Identify which cell holds the provided text, then report its (X, Y) central coordinate. 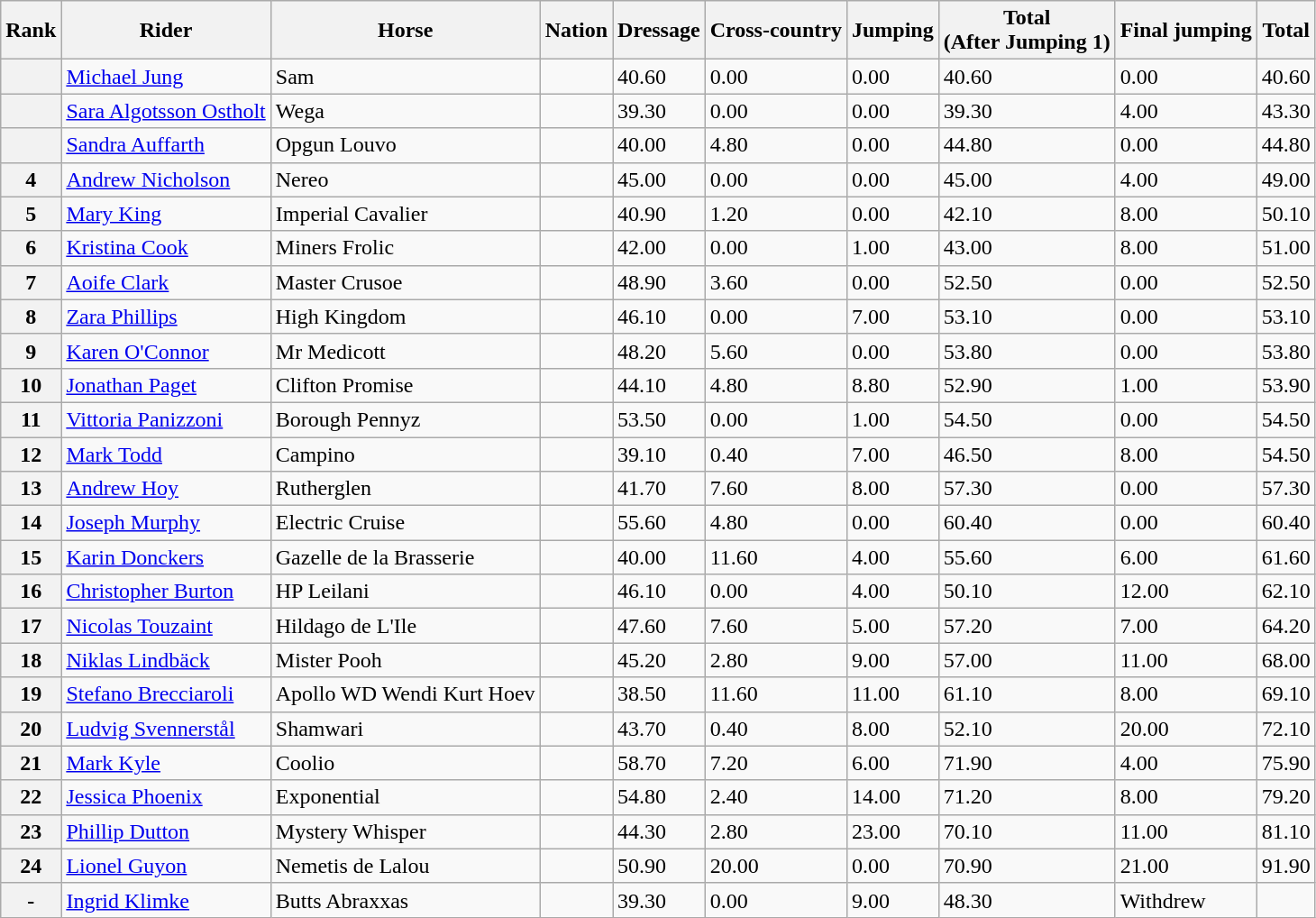
Master Crusoe (406, 282)
72.10 (1285, 729)
Ludvig Svennerstål (166, 729)
Apollo WD Wendi Kurt Hoev (406, 694)
Mark Todd (166, 454)
Joseph Murphy (166, 523)
61.60 (1285, 557)
Horse (406, 31)
62.10 (1285, 592)
Zara Phillips (166, 317)
Miners Frolic (406, 248)
3.60 (775, 282)
19 (31, 694)
5 (31, 214)
Mystery Whisper (406, 831)
64.20 (1285, 626)
Sandra Auffarth (166, 145)
Mark Kyle (166, 763)
70.90 (1027, 866)
2.40 (775, 797)
4 (31, 179)
71.20 (1027, 797)
Coolio (406, 763)
68.00 (1285, 660)
48.90 (660, 282)
38.50 (660, 694)
Opgun Louvo (406, 145)
12.00 (1186, 592)
44.10 (660, 385)
61.10 (1027, 694)
Rider (166, 31)
Total (After Jumping 1) (1027, 31)
21 (31, 763)
Andrew Hoy (166, 489)
49.00 (1285, 179)
HP Leilani (406, 592)
15 (31, 557)
Shamwari (406, 729)
Electric Cruise (406, 523)
Ingrid Klimke (166, 900)
Campino (406, 454)
Karen O'Connor (166, 351)
9 (31, 351)
Karin Donckers (166, 557)
47.60 (660, 626)
23 (31, 831)
22 (31, 797)
13 (31, 489)
23.00 (892, 831)
50.90 (660, 866)
11 (31, 419)
42.00 (660, 248)
High Kingdom (406, 317)
42.10 (1027, 214)
Christopher Burton (166, 592)
41.70 (660, 489)
Total (1285, 31)
Borough Pennyz (406, 419)
Mister Pooh (406, 660)
Lionel Guyon (166, 866)
71.90 (1027, 763)
Butts Abraxxas (406, 900)
Withdrew (1186, 900)
Exponential (406, 797)
5.60 (775, 351)
44.30 (660, 831)
Imperial Cavalier (406, 214)
39.10 (660, 454)
18 (31, 660)
57.20 (1027, 626)
46.50 (1027, 454)
8.80 (892, 385)
Sara Algotsson Ostholt (166, 111)
7.20 (775, 763)
Niklas Lindbäck (166, 660)
91.90 (1285, 866)
54.80 (660, 797)
24 (31, 866)
53.90 (1285, 385)
16 (31, 592)
43.00 (1027, 248)
Wega (406, 111)
- (31, 900)
Final jumping (1186, 31)
Rank (31, 31)
Rutherglen (406, 489)
Jonathan Paget (166, 385)
Jumping (892, 31)
Nation (576, 31)
Aoife Clark (166, 282)
5.00 (892, 626)
17 (31, 626)
10 (31, 385)
Mary King (166, 214)
Phillip Dutton (166, 831)
57.00 (1027, 660)
Kristina Cook (166, 248)
21.00 (1186, 866)
20 (31, 729)
Hildago de L'Ile (406, 626)
1.20 (775, 214)
75.90 (1285, 763)
52.90 (1027, 385)
52.10 (1027, 729)
Gazelle de la Brasserie (406, 557)
79.20 (1285, 797)
58.70 (660, 763)
45.20 (660, 660)
8 (31, 317)
70.10 (1027, 831)
Dressage (660, 31)
40.90 (660, 214)
Clifton Promise (406, 385)
51.00 (1285, 248)
Jessica Phoenix (166, 797)
Cross-country (775, 31)
43.70 (660, 729)
81.10 (1285, 831)
Nicolas Touzaint (166, 626)
Mr Medicott (406, 351)
Nemetis de Lalou (406, 866)
Andrew Nicholson (166, 179)
Nereo (406, 179)
48.30 (1027, 900)
43.30 (1285, 111)
Sam (406, 77)
69.10 (1285, 694)
7 (31, 282)
14.00 (892, 797)
6 (31, 248)
Stefano Brecciaroli (166, 694)
12 (31, 454)
Michael Jung (166, 77)
48.20 (660, 351)
53.50 (660, 419)
Vittoria Panizzoni (166, 419)
14 (31, 523)
